Provide the (X, Y) coordinate of the cell's center where the given text is located.  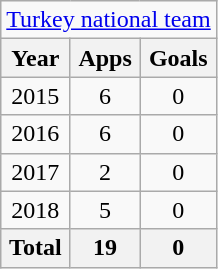
2 (105, 172)
2018 (36, 210)
Goals (178, 58)
2016 (36, 134)
19 (105, 248)
Total (36, 248)
2015 (36, 96)
5 (105, 210)
Turkey national team (108, 20)
2017 (36, 172)
Apps (105, 58)
Year (36, 58)
